Return (X, Y) of the center of cell containing provided text 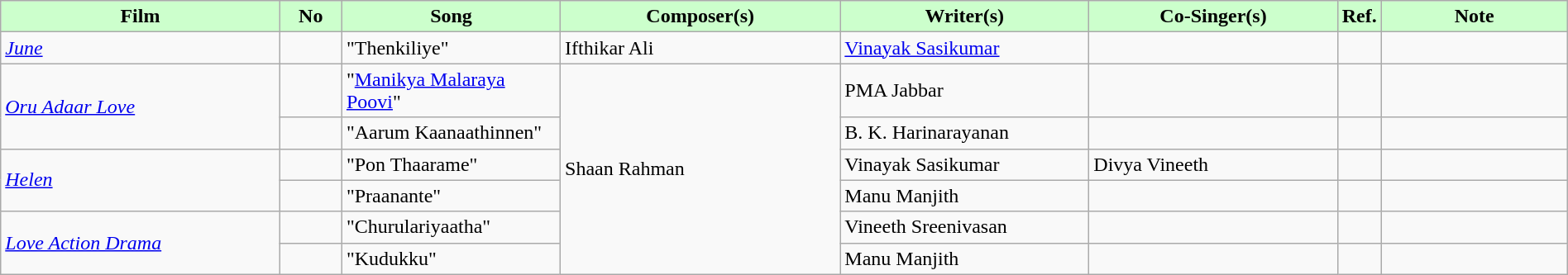
"Churulariyaatha" (451, 227)
"Kudukku" (451, 258)
Co-Singer(s) (1213, 17)
Divya Vineeth (1213, 164)
No (311, 17)
June (141, 48)
Ifthikar Ali (700, 48)
Film (141, 17)
Ref. (1360, 17)
Oru Adaar Love (141, 106)
"Aarum Kaanaathinnen" (451, 133)
Love Action Drama (141, 243)
"Thenkiliye" (451, 48)
Helen (141, 180)
"Pon Thaarame" (451, 164)
"Praanante" (451, 196)
Vineeth Sreenivasan (964, 227)
"Manikya Malaraya Poovi" (451, 91)
Writer(s) (964, 17)
Song (451, 17)
Note (1474, 17)
B. K. Harinarayanan (964, 133)
PMA Jabbar (964, 91)
Shaan Rahman (700, 168)
Composer(s) (700, 17)
